Determine the (X, Y) coordinate at the center of the cell enclosing the given text.  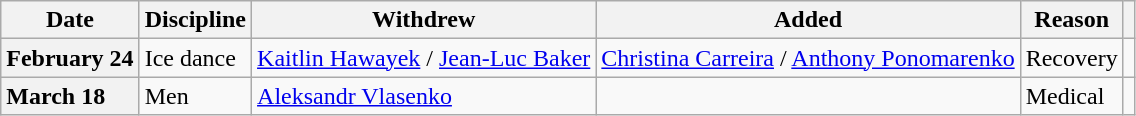
February 24 (70, 58)
Ice dance (195, 58)
Men (195, 96)
Withdrew (424, 20)
March 18 (70, 96)
Aleksandr Vlasenko (424, 96)
Christina Carreira / Anthony Ponomarenko (808, 58)
Recovery (1072, 58)
Kaitlin Hawayek / Jean-Luc Baker (424, 58)
Medical (1072, 96)
Discipline (195, 20)
Reason (1072, 20)
Date (70, 20)
Added (808, 20)
